Capture the cell that displays the provided text and extract its (X, Y) central coordinate. 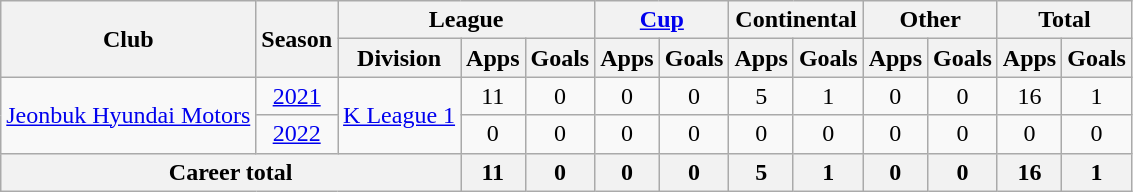
Club (128, 39)
Career total (231, 172)
Other (930, 20)
Season (297, 39)
Division (400, 58)
Total (1064, 20)
2022 (297, 134)
Jeonbuk Hyundai Motors (128, 115)
K League 1 (400, 115)
Cup (662, 20)
2021 (297, 96)
League (466, 20)
Continental (796, 20)
